From the cell containing the given text, extract its center point as (x, y) coordinate. 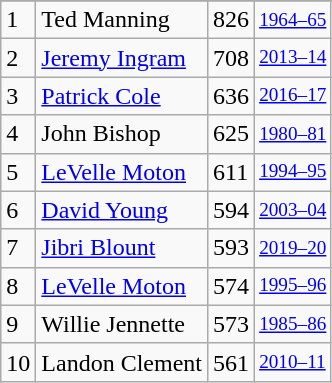
5 (18, 172)
David Young (122, 210)
593 (232, 248)
Patrick Cole (122, 96)
2019–20 (293, 248)
Jeremy Ingram (122, 58)
2016–17 (293, 96)
Landon Clement (122, 362)
6 (18, 210)
573 (232, 324)
3 (18, 96)
2 (18, 58)
7 (18, 248)
8 (18, 286)
594 (232, 210)
2010–11 (293, 362)
1964–65 (293, 20)
2013–14 (293, 58)
1995–96 (293, 286)
636 (232, 96)
1994–95 (293, 172)
561 (232, 362)
John Bishop (122, 134)
2003–04 (293, 210)
Ted Manning (122, 20)
1985–86 (293, 324)
Willie Jennette (122, 324)
611 (232, 172)
574 (232, 286)
9 (18, 324)
708 (232, 58)
625 (232, 134)
4 (18, 134)
1 (18, 20)
10 (18, 362)
Jibri Blount (122, 248)
1980–81 (293, 134)
826 (232, 20)
